Extract the [X, Y] coordinate from the center of the cell holding the provided text.  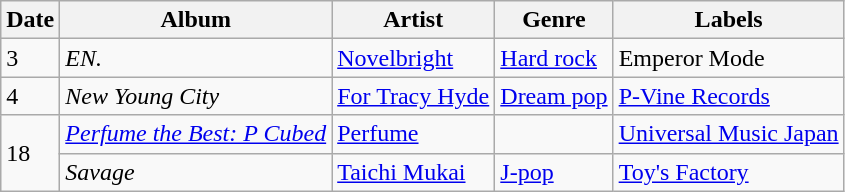
Savage [196, 172]
Perfume [414, 134]
Artist [414, 20]
Date [30, 20]
For Tracy Hyde [414, 96]
Toy's Factory [728, 172]
EN. [196, 58]
P-Vine Records [728, 96]
Novelbright [414, 58]
3 [30, 58]
Genre [554, 20]
Emperor Mode [728, 58]
Labels [728, 20]
4 [30, 96]
Hard rock [554, 58]
J-pop [554, 172]
Album [196, 20]
Perfume the Best: P Cubed [196, 134]
18 [30, 153]
Universal Music Japan [728, 134]
Taichi Mukai [414, 172]
Dream pop [554, 96]
New Young City [196, 96]
